Detect which cell encompasses the target text, then output its [X, Y] center coordinate. 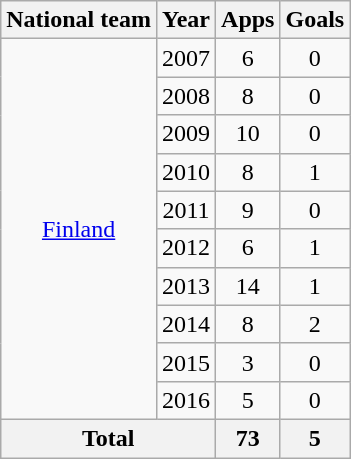
2014 [186, 324]
3 [248, 362]
2013 [186, 286]
2015 [186, 362]
9 [248, 210]
73 [248, 438]
Apps [248, 20]
14 [248, 286]
2 [315, 324]
2011 [186, 210]
10 [248, 134]
2008 [186, 96]
2009 [186, 134]
2010 [186, 172]
National team [79, 20]
Year [186, 20]
Finland [79, 230]
Total [108, 438]
2012 [186, 248]
2016 [186, 400]
2007 [186, 58]
Goals [315, 20]
